Identify which cell holds the provided text, then report its (X, Y) central coordinate. 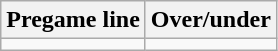
Pregame line (74, 20)
Over/under (210, 20)
